Provide the (x, y) coordinate of the cell's center where the given text is located.  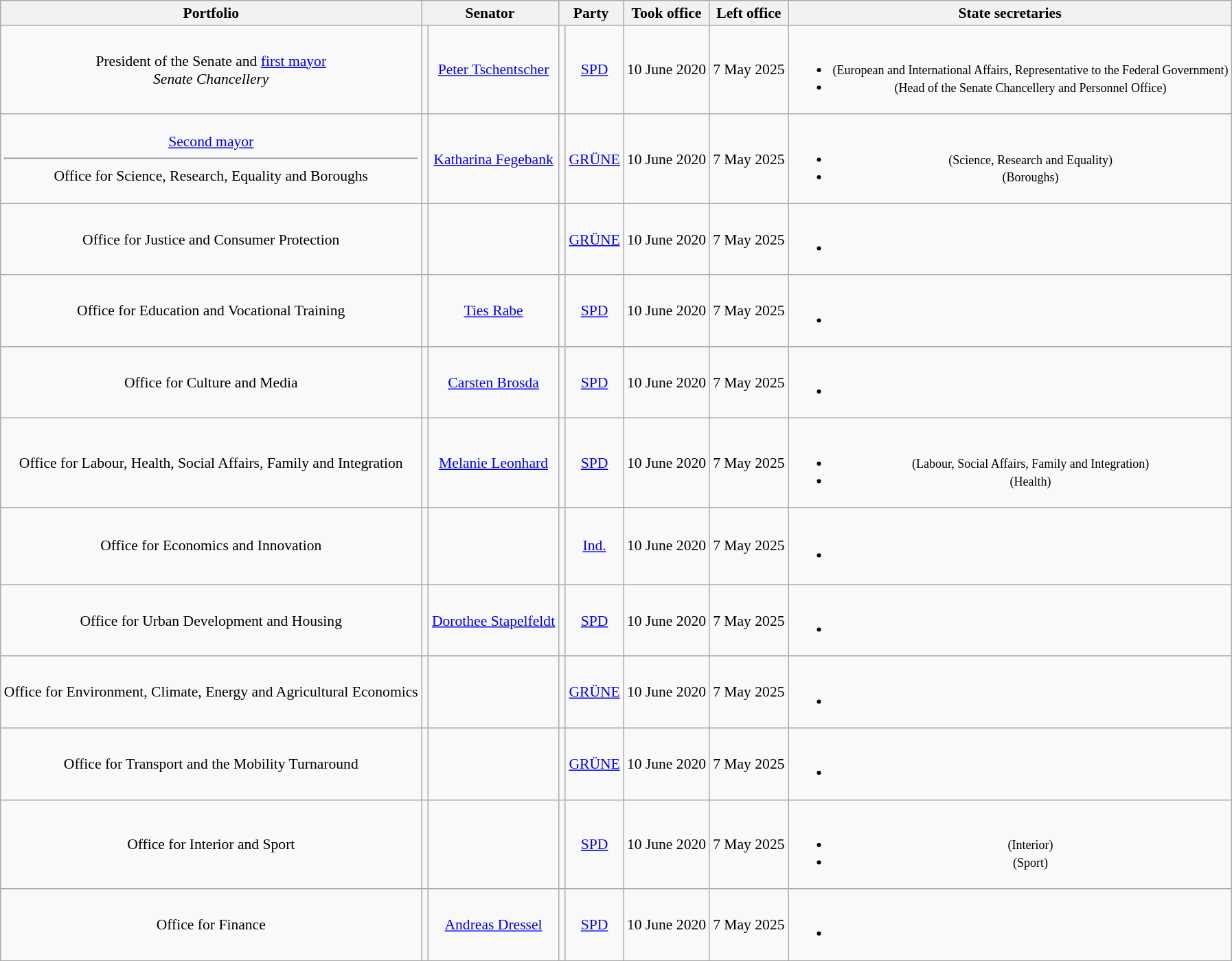
Ties Rabe (493, 311)
Took office (666, 13)
(Science, Research and Equality) (Boroughs) (1010, 159)
(Labour, Social Affairs, Family and Integration) (Health) (1010, 463)
President of the Senate and first mayorSenate Chancellery (212, 70)
State secretaries (1010, 13)
Melanie Leonhard (493, 463)
Dorothee Stapelfeldt (493, 621)
Senator (490, 13)
Office for Economics and Innovation (212, 546)
Office for Justice and Consumer Protection (212, 239)
Peter Tschentscher (493, 70)
Office for Environment, Climate, Energy and Agricultural Economics (212, 692)
(European and International Affairs, Representative to the Federal Government) (Head of the Senate Chancellery and Personnel Office) (1010, 70)
Office for Urban Development and Housing (212, 621)
Second mayorOffice for Science, Research, Equality and Boroughs (212, 159)
Office for Interior and Sport (212, 844)
Office for Transport and the Mobility Turnaround (212, 764)
Office for Finance (212, 925)
(Interior) (Sport) (1010, 844)
Carsten Brosda (493, 383)
Andreas Dressel (493, 925)
Ind. (594, 546)
Office for Labour, Health, Social Affairs, Family and Integration (212, 463)
Portfolio (212, 13)
Left office (749, 13)
Office for Culture and Media (212, 383)
Party (591, 13)
Office for Education and Vocational Training (212, 311)
Katharina Fegebank (493, 159)
